For the text-containing cell, return its midpoint in [X, Y] coordinate format. 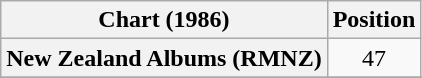
Position [374, 20]
47 [374, 58]
New Zealand Albums (RMNZ) [164, 58]
Chart (1986) [164, 20]
